From the cell containing the given text, extract its center point as [X, Y] coordinate. 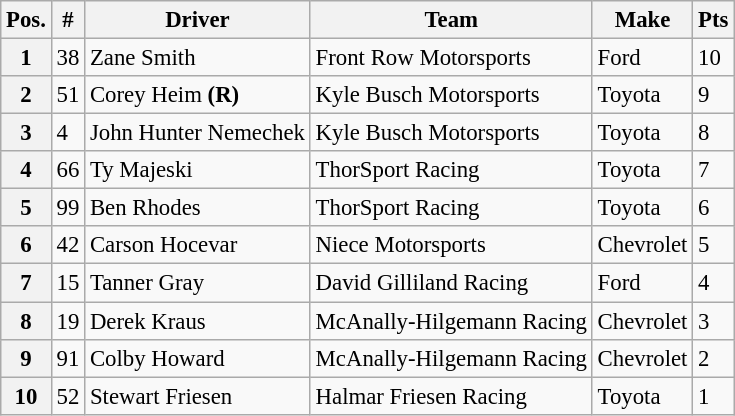
Colby Howard [198, 358]
Halmar Friesen Racing [451, 396]
Driver [198, 20]
Team [451, 20]
David Gilliland Racing [451, 283]
# [68, 20]
Tanner Gray [198, 283]
Make [642, 20]
Pos. [26, 20]
99 [68, 208]
51 [68, 95]
Carson Hocevar [198, 245]
Stewart Friesen [198, 396]
42 [68, 245]
Corey Heim (R) [198, 95]
19 [68, 321]
91 [68, 358]
Front Row Motorsports [451, 58]
Pts [714, 20]
Zane Smith [198, 58]
Ty Majeski [198, 170]
Derek Kraus [198, 321]
38 [68, 58]
John Hunter Nemechek [198, 133]
52 [68, 396]
15 [68, 283]
66 [68, 170]
Niece Motorsports [451, 245]
Ben Rhodes [198, 208]
